For the text-containing cell, return its midpoint in (X, Y) coordinate format. 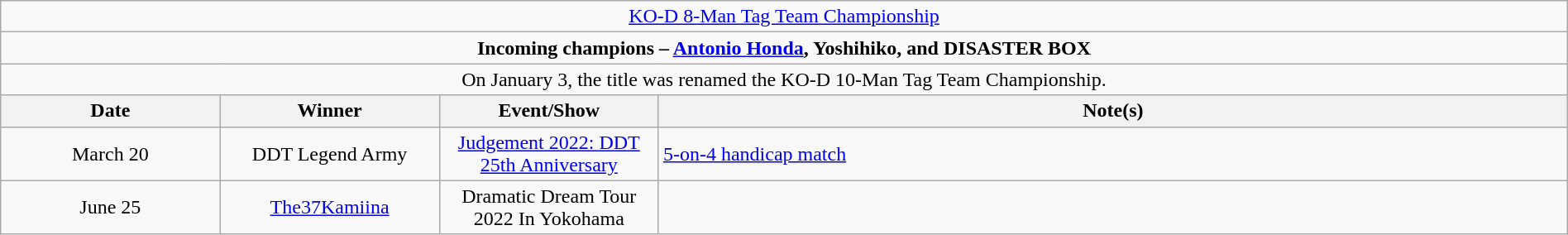
Event/Show (549, 111)
Judgement 2022: DDT 25th Anniversary (549, 154)
On January 3, the title was renamed the KO-D 10-Man Tag Team Championship. (784, 79)
March 20 (111, 154)
The37Kamiina (329, 207)
June 25 (111, 207)
Date (111, 111)
Incoming champions – Antonio Honda, Yoshihiko, and DISASTER BOX (784, 48)
Dramatic Dream Tour 2022 In Yokohama (549, 207)
Winner (329, 111)
5-on-4 handicap match (1113, 154)
KO-D 8-Man Tag Team Championship (784, 17)
Note(s) (1113, 111)
DDT Legend Army (329, 154)
